Pinpoint the cell where the given text exists, returning its [X, Y] midpoint coordinate. 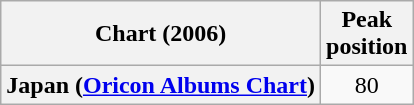
Japan (Oricon Albums Chart) [161, 85]
Peak position [367, 34]
80 [367, 85]
Chart (2006) [161, 34]
